Return the [X, Y] coordinate for the center point of the cell that contains the specified text.  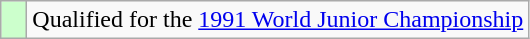
Qualified for the 1991 World Junior Championship [278, 20]
